Return (x, y) of the center of cell containing provided text 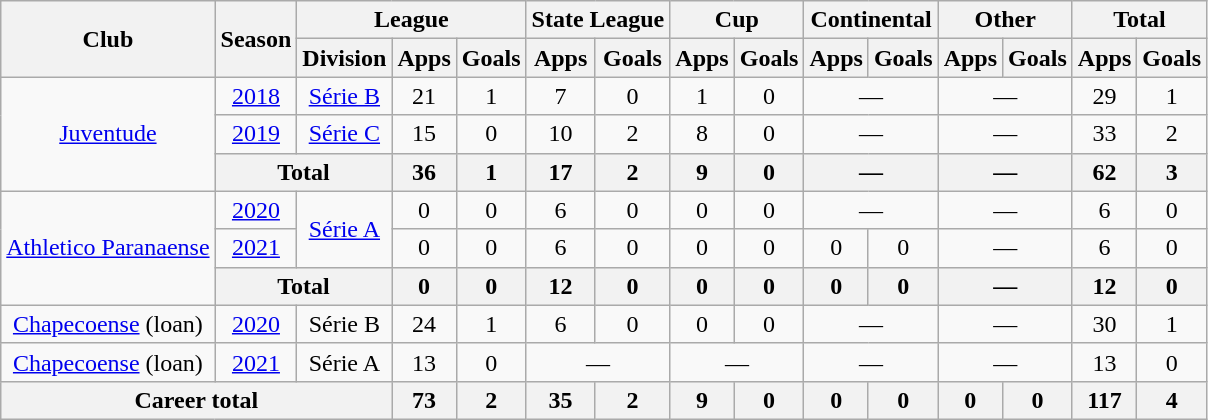
2019 (256, 134)
10 (560, 134)
73 (424, 400)
Juventude (108, 134)
Division (344, 58)
15 (424, 134)
4 (1172, 400)
2018 (256, 96)
Career total (196, 400)
17 (560, 172)
36 (424, 172)
117 (1104, 400)
7 (560, 96)
Club (108, 39)
3 (1172, 172)
State League (598, 20)
Série C (344, 134)
33 (1104, 134)
Continental (871, 20)
Season (256, 39)
30 (1104, 324)
35 (560, 400)
Athletico Paranaense (108, 248)
8 (702, 134)
62 (1104, 172)
24 (424, 324)
21 (424, 96)
Cup (737, 20)
Other (1005, 20)
League (412, 20)
29 (1104, 96)
